Extract the (x, y) coordinate from the center of the cell holding the provided text.  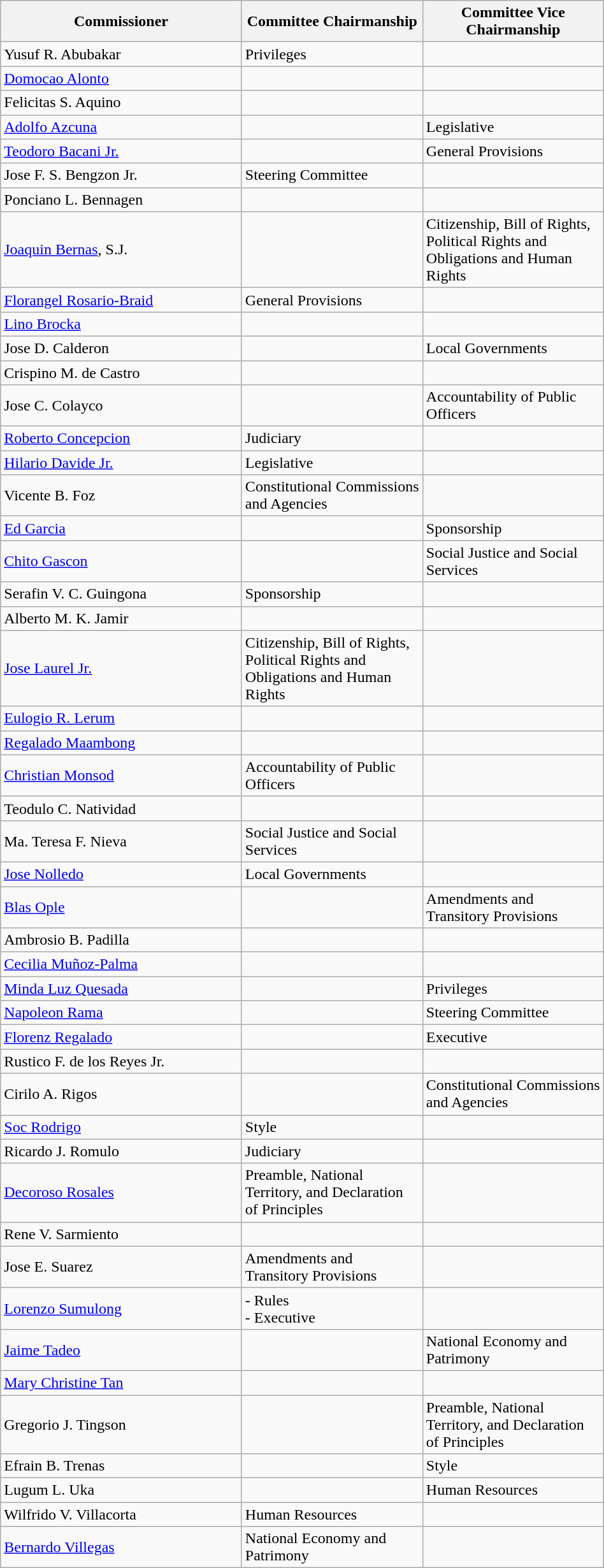
Executive (513, 1037)
Serafin V. C. Guingona (121, 594)
Committee Vice Chairmanship (513, 22)
Ricardo J. Romulo (121, 1151)
Efrain B. Trenas (121, 1466)
Alberto M. K. Jamir (121, 618)
Committee Chairmanship (332, 22)
Eulogio R. Lerum (121, 718)
Soc Rodrigo (121, 1127)
Jose C. Colayco (121, 405)
Rustico F. de los Reyes Jr. (121, 1061)
Commissioner (121, 22)
Domocao Alonto (121, 78)
Regalado Maambong (121, 743)
Ponciano L. Bennagen (121, 200)
Jose Laurel Jr. (121, 668)
Ambrosio B. Padilla (121, 940)
Ed Garcia (121, 528)
Decoroso Rosales (121, 1193)
Jose D. Calderon (121, 348)
Jaime Tadeo (121, 1350)
Hilario Davide Jr. (121, 463)
Rene V. Sarmiento (121, 1234)
Wilfrido V. Villacorta (121, 1514)
Teodoro Bacani Jr. (121, 151)
Minda Luz Quesada (121, 989)
Lugum L. Uka (121, 1490)
Cecilia Muñoz-Palma (121, 964)
Lino Brocka (121, 324)
Cirilo A. Rigos (121, 1094)
Joaquin Bernas, S.J. (121, 250)
Felicitas S. Aquino (121, 103)
Christian Monsod (121, 775)
Lorenzo Sumulong (121, 1308)
Ma. Teresa F. Nieva (121, 841)
Gregorio J. Tingson (121, 1424)
Jose F. S. Bengzon Jr. (121, 175)
Blas Ople (121, 906)
- Rules- Executive (332, 1308)
Adolfo Azcuna (121, 127)
Jose E. Suarez (121, 1267)
Chito Gascon (121, 561)
Teodulo C. Natividad (121, 808)
Yusuf R. Abubakar (121, 54)
Jose Nolledo (121, 874)
Napoleon Rama (121, 1013)
Vicente B. Foz (121, 496)
Mary Christine Tan (121, 1383)
Florangel Rosario-Braid (121, 300)
Crispino M. de Castro (121, 373)
Florenz Regalado (121, 1037)
Bernardo Villegas (121, 1548)
Roberto Concepcion (121, 439)
